For the text-containing cell, return its midpoint in [x, y] coordinate format. 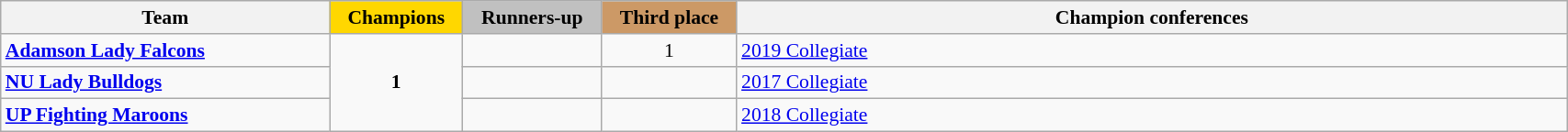
Team [165, 17]
Champions [397, 17]
2019 Collegiate [1152, 50]
2017 Collegiate [1152, 82]
Adamson Lady Falcons [165, 50]
UP Fighting Maroons [165, 115]
Third place [669, 17]
2018 Collegiate [1152, 115]
Runners-up [533, 17]
Champion conferences [1152, 17]
NU Lady Bulldogs [165, 82]
